Scan for the cell matching the given text and deliver its (X, Y) coordinate at center. 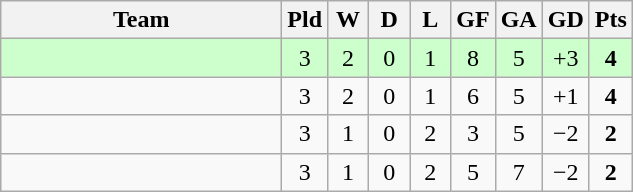
D (390, 20)
Team (142, 20)
Pts (610, 20)
+1 (566, 96)
L (430, 20)
+3 (566, 58)
Pld (305, 20)
W (348, 20)
GD (566, 20)
6 (473, 96)
GA (518, 20)
GF (473, 20)
8 (473, 58)
7 (518, 172)
